For the text-containing cell, return its midpoint in [x, y] coordinate format. 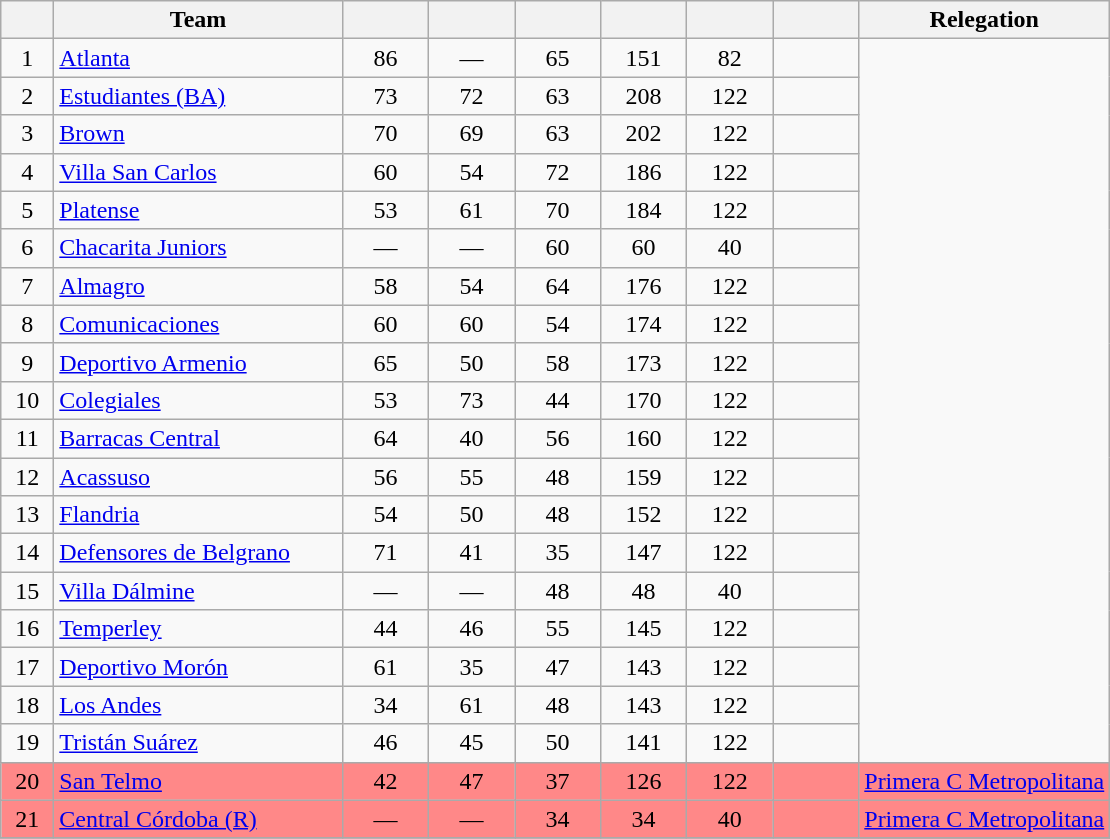
9 [28, 362]
147 [644, 553]
3 [28, 134]
17 [28, 667]
45 [471, 743]
Comunicaciones [198, 324]
Brown [198, 134]
21 [28, 819]
San Telmo [198, 781]
13 [28, 515]
5 [28, 210]
69 [471, 134]
151 [644, 58]
Villa Dálmine [198, 591]
20 [28, 781]
Deportivo Morón [198, 667]
7 [28, 286]
126 [644, 781]
Chacarita Juniors [198, 248]
4 [28, 172]
Acassuso [198, 477]
Team [198, 20]
176 [644, 286]
208 [644, 96]
Tristán Suárez [198, 743]
11 [28, 438]
Los Andes [198, 705]
159 [644, 477]
18 [28, 705]
Barracas Central [198, 438]
2 [28, 96]
Platense [198, 210]
Colegiales [198, 400]
160 [644, 438]
170 [644, 400]
71 [385, 553]
Almagro [198, 286]
41 [471, 553]
Central Córdoba (R) [198, 819]
Atlanta [198, 58]
141 [644, 743]
8 [28, 324]
202 [644, 134]
184 [644, 210]
Villa San Carlos [198, 172]
15 [28, 591]
Defensores de Belgrano [198, 553]
Estudiantes (BA) [198, 96]
174 [644, 324]
186 [644, 172]
14 [28, 553]
145 [644, 629]
Temperley [198, 629]
6 [28, 248]
16 [28, 629]
1 [28, 58]
42 [385, 781]
152 [644, 515]
37 [557, 781]
Flandria [198, 515]
86 [385, 58]
82 [730, 58]
Deportivo Armenio [198, 362]
Relegation [984, 20]
12 [28, 477]
173 [644, 362]
19 [28, 743]
10 [28, 400]
